Provide the [x, y] coordinate of the cell's center where the given text is located.  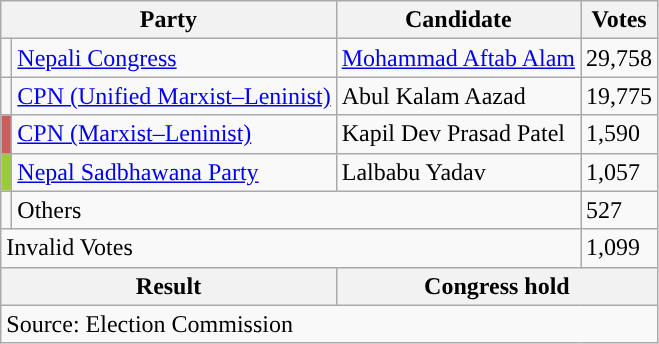
527 [620, 210]
CPN (Unified Marxist–Leninist) [174, 96]
CPN (Marxist–Leninist) [174, 134]
Votes [620, 20]
Candidate [458, 20]
19,775 [620, 96]
Nepal Sadbhawana Party [174, 172]
Kapil Dev Prasad Patel [458, 134]
Abul Kalam Aazad [458, 96]
Lalbabu Yadav [458, 172]
Source: Election Commission [330, 324]
Party [168, 20]
29,758 [620, 58]
1,590 [620, 134]
1,057 [620, 172]
Others [296, 210]
Result [168, 286]
1,099 [620, 248]
Congress hold [496, 286]
Nepali Congress [174, 58]
Mohammad Aftab Alam [458, 58]
Invalid Votes [291, 248]
